Detect which cell encompasses the target text, then output its [X, Y] center coordinate. 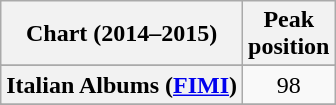
98 [289, 85]
Italian Albums (FIMI) [122, 85]
Peakposition [289, 34]
Chart (2014–2015) [122, 34]
